From the cell containing the given text, extract its center point as (x, y) coordinate. 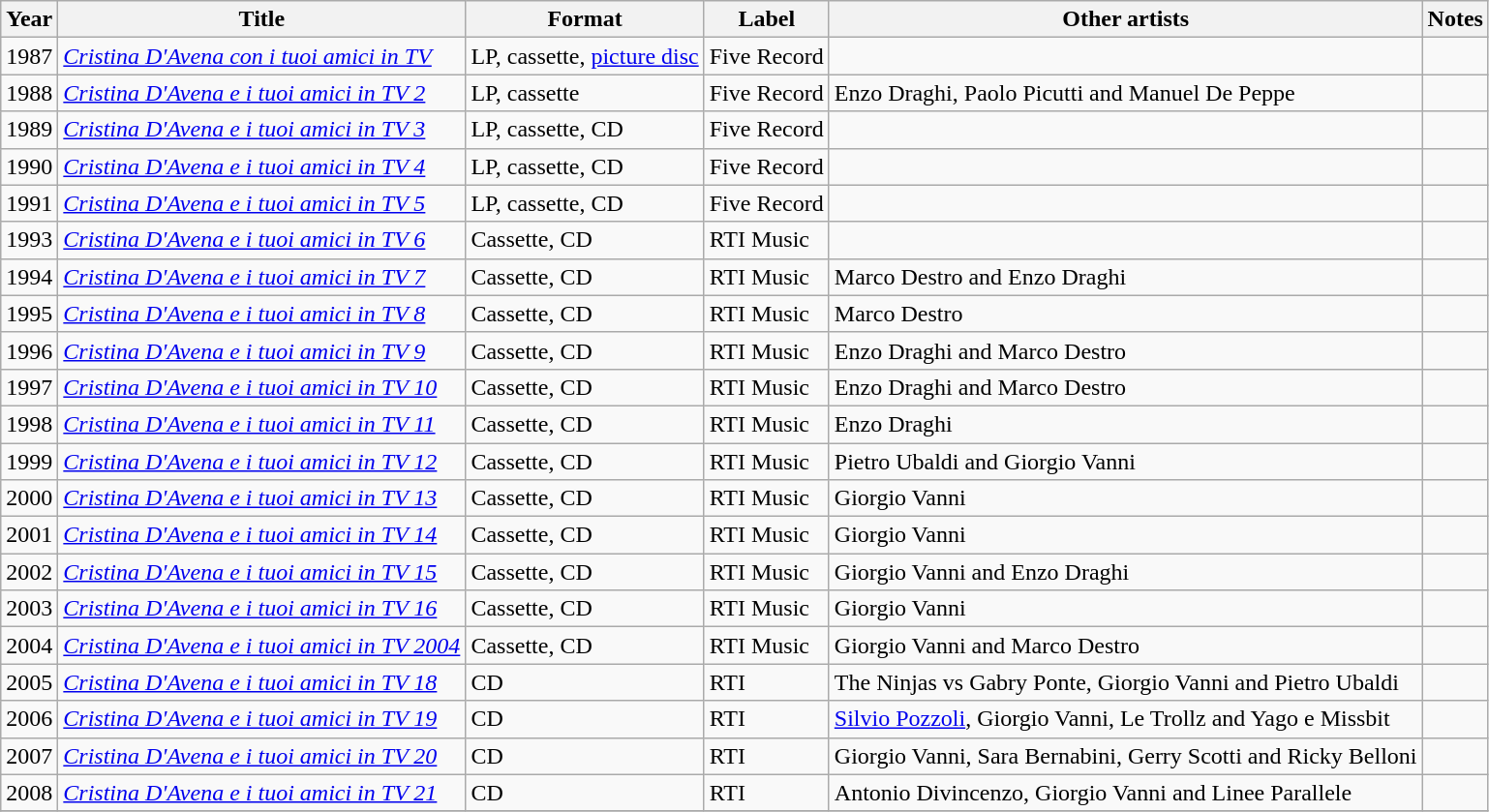
Cristina D'Avena e i tuoi amici in TV 14 (261, 535)
Label (767, 19)
1987 (29, 56)
Cristina D'Avena e i tuoi amici in TV 6 (261, 240)
1991 (29, 203)
LP, cassette, picture disc (585, 56)
Other artists (1125, 19)
Cristina D'Avena e i tuoi amici in TV 2 (261, 93)
Giorgio Vanni, Sara Bernabini, Gerry Scotti and Ricky Belloni (1125, 756)
2000 (29, 498)
Cristina D'Avena e i tuoi amici in TV 15 (261, 572)
2001 (29, 535)
1999 (29, 462)
1997 (29, 387)
1996 (29, 350)
Marco Destro (1125, 314)
2003 (29, 609)
Enzo Draghi (1125, 424)
1990 (29, 166)
Format (585, 19)
Pietro Ubaldi and Giorgio Vanni (1125, 462)
Cristina D'Avena e i tuoi amici in TV 3 (261, 130)
Cristina D'Avena con i tuoi amici in TV (261, 56)
Cristina D'Avena e i tuoi amici in TV 9 (261, 350)
1989 (29, 130)
2005 (29, 682)
Giorgio Vanni and Marco Destro (1125, 646)
2002 (29, 572)
1995 (29, 314)
Year (29, 19)
Cristina D'Avena e i tuoi amici in TV 8 (261, 314)
Marco Destro and Enzo Draghi (1125, 277)
2007 (29, 756)
Antonio Divincenzo, Giorgio Vanni and Linee Parallele (1125, 793)
Notes (1455, 19)
Giorgio Vanni and Enzo Draghi (1125, 572)
Title (261, 19)
Cristina D'Avena e i tuoi amici in TV 7 (261, 277)
Enzo Draghi, Paolo Picutti and Manuel De Peppe (1125, 93)
Cristina D'Avena e i tuoi amici in TV 5 (261, 203)
Cristina D'Avena e i tuoi amici in TV 12 (261, 462)
Cristina D'Avena e i tuoi amici in TV 11 (261, 424)
2004 (29, 646)
Cristina D'Avena e i tuoi amici in TV 18 (261, 682)
Cristina D'Avena e i tuoi amici in TV 20 (261, 756)
Cristina D'Avena e i tuoi amici in TV 2004 (261, 646)
2006 (29, 719)
Silvio Pozzoli, Giorgio Vanni, Le Trollz and Yago e Missbit (1125, 719)
1994 (29, 277)
Cristina D'Avena e i tuoi amici in TV 19 (261, 719)
Cristina D'Avena e i tuoi amici in TV 16 (261, 609)
The Ninjas vs Gabry Ponte, Giorgio Vanni and Pietro Ubaldi (1125, 682)
1993 (29, 240)
2008 (29, 793)
Cristina D'Avena e i tuoi amici in TV 13 (261, 498)
Cristina D'Avena e i tuoi amici in TV 21 (261, 793)
1998 (29, 424)
Cristina D'Avena e i tuoi amici in TV 10 (261, 387)
1988 (29, 93)
LP, cassette (585, 93)
Cristina D'Avena e i tuoi amici in TV 4 (261, 166)
